For the text-containing cell, return its midpoint in (x, y) coordinate format. 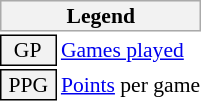
Points per game (130, 85)
GP (28, 50)
Games played (130, 50)
PPG (28, 85)
